Return [x, y] of the center of cell containing provided text 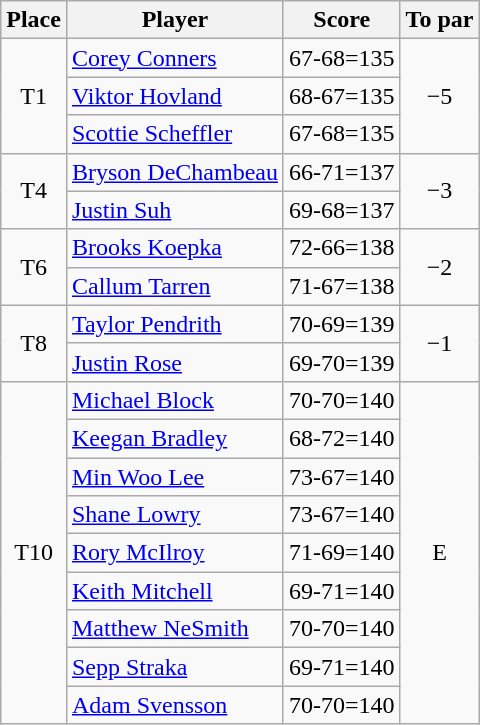
Scottie Scheffler [174, 134]
Place [34, 20]
Brooks Koepka [174, 248]
66-71=137 [342, 172]
Bryson DeChambeau [174, 172]
Viktor Hovland [174, 96]
Michael Block [174, 400]
−1 [440, 343]
Rory McIlroy [174, 553]
69-70=139 [342, 362]
T8 [34, 343]
68-72=140 [342, 438]
T10 [34, 552]
Keith Mitchell [174, 591]
Matthew NeSmith [174, 629]
Player [174, 20]
69-68=137 [342, 210]
70-69=139 [342, 324]
Justin Rose [174, 362]
Justin Suh [174, 210]
Callum Tarren [174, 286]
To par [440, 20]
T1 [34, 96]
71-67=138 [342, 286]
Taylor Pendrith [174, 324]
68-67=135 [342, 96]
E [440, 552]
Score [342, 20]
−2 [440, 267]
T4 [34, 191]
Min Woo Lee [174, 477]
−3 [440, 191]
Corey Conners [174, 58]
Keegan Bradley [174, 438]
Sepp Straka [174, 667]
Adam Svensson [174, 705]
−5 [440, 96]
Shane Lowry [174, 515]
71-69=140 [342, 553]
72-66=138 [342, 248]
T6 [34, 267]
